Extract the (x, y) coordinate from the center of the cell holding the provided text.  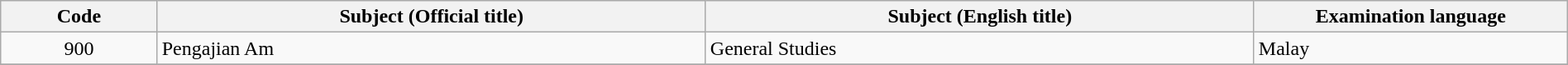
Code (79, 17)
General Studies (979, 48)
Examination language (1411, 17)
Pengajian Am (432, 48)
900 (79, 48)
Subject (Official title) (432, 17)
Malay (1411, 48)
Subject (English title) (979, 17)
